For the text-containing cell, return its midpoint in (X, Y) coordinate format. 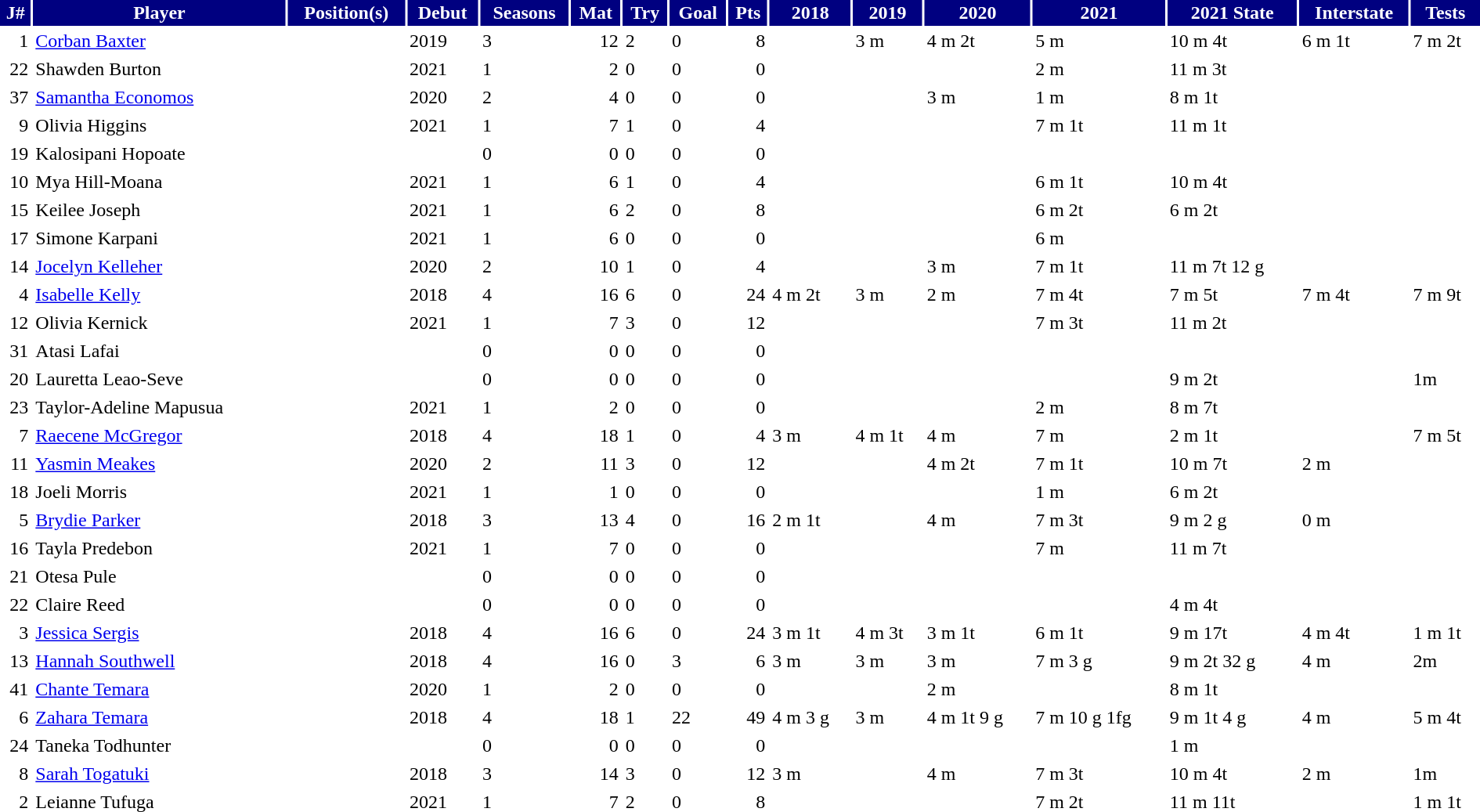
Debut (442, 13)
Interstate (1355, 13)
Otesa Pule (159, 576)
4 m 1t 9 g (977, 717)
Raecene McGregor (159, 435)
8 m 7t (1233, 407)
2021 State (1233, 13)
9 m 2t 32 g (1233, 661)
Position(s) (346, 13)
Seasons (525, 13)
Chante Temara (159, 689)
Lauretta Leao-Seve (159, 379)
31 (16, 351)
Jessica Sergis (159, 633)
6 m (1099, 238)
10 m 7t (1233, 464)
Tayla Predebon (159, 548)
1 m 1t (1446, 633)
11 m 2t (1233, 323)
Samantha Economos (159, 97)
Pts (748, 13)
41 (16, 689)
7 m 9t (1446, 294)
Zahara Temara (159, 717)
7 m 2t (1446, 41)
17 (16, 238)
Try (645, 13)
23 (16, 407)
J# (16, 13)
9 m 1t 4 g (1233, 717)
Kalosipani Hopoate (159, 153)
Olivia Kernick (159, 323)
9 m 17t (1233, 633)
Jocelyn Kelleher (159, 266)
49 (748, 717)
Mya Hill-Moana (159, 182)
19 (16, 153)
15 (16, 210)
21 (16, 576)
20 (16, 379)
Goal (698, 13)
0 m (1355, 520)
Claire Reed (159, 604)
11 m 7t 12 g (1233, 266)
Olivia Higgins (159, 125)
9 (16, 125)
Keilee Joseph (159, 210)
Taneka Todhunter (159, 745)
11 m 7t (1233, 548)
11 m 1t (1233, 125)
4 m 3 g (810, 717)
Hannah Southwell (159, 661)
Mat (596, 13)
37 (16, 97)
Brydie Parker (159, 520)
Atasi Lafai (159, 351)
5 (16, 520)
5 m 4t (1446, 717)
Shawden Burton (159, 69)
5 m (1099, 41)
Joeli Morris (159, 492)
4 m 1t (887, 435)
9 m 2t (1233, 379)
Yasmin Meakes (159, 464)
11 m 3t (1233, 69)
Isabelle Kelly (159, 294)
7 m 10 g 1fg (1099, 717)
Sarah Togatuki (159, 774)
7 m 3 g (1099, 661)
4 m 3t (887, 633)
Tests (1446, 13)
Player (159, 13)
9 m 2 g (1233, 520)
Simone Karpani (159, 238)
2m (1446, 661)
Corban Baxter (159, 41)
Taylor-Adeline Mapusua (159, 407)
